Locate the cell with the specified text and output its (x, y) center coordinate. 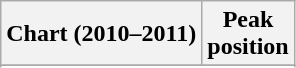
Peakposition (248, 34)
Chart (2010–2011) (102, 34)
